For the text-containing cell, return its midpoint in (X, Y) coordinate format. 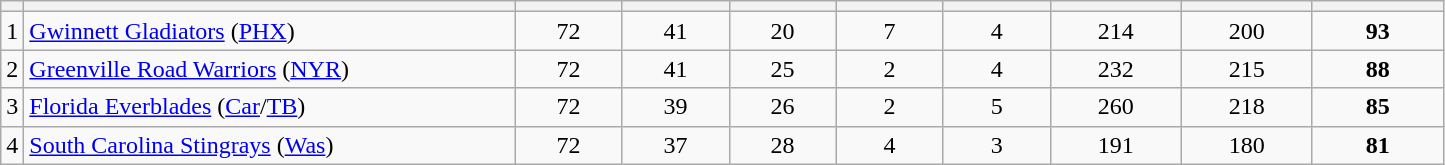
218 (1246, 107)
214 (1116, 31)
5 (996, 107)
93 (1378, 31)
Florida Everblades (Car/TB) (270, 107)
191 (1116, 145)
180 (1246, 145)
7 (890, 31)
25 (782, 69)
26 (782, 107)
88 (1378, 69)
200 (1246, 31)
Gwinnett Gladiators (PHX) (270, 31)
85 (1378, 107)
260 (1116, 107)
215 (1246, 69)
1 (12, 31)
20 (782, 31)
39 (676, 107)
37 (676, 145)
81 (1378, 145)
28 (782, 145)
232 (1116, 69)
Greenville Road Warriors (NYR) (270, 69)
South Carolina Stingrays (Was) (270, 145)
